Scan for the cell matching the given text and deliver its (X, Y) coordinate at center. 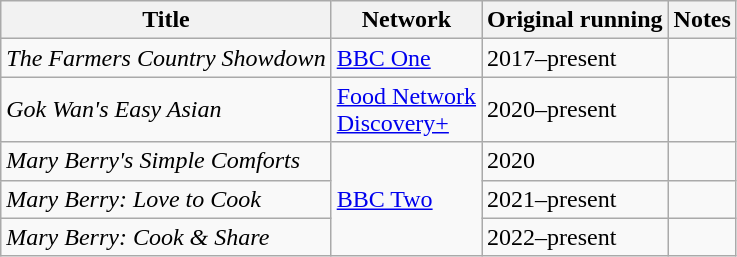
Food NetworkDiscovery+ (406, 110)
2021–present (575, 199)
BBC One (406, 58)
BBC Two (406, 199)
Network (406, 20)
Mary Berry: Love to Cook (166, 199)
Mary Berry: Cook & Share (166, 237)
Gok Wan's Easy Asian (166, 110)
Mary Berry's Simple Comforts (166, 161)
2020–present (575, 110)
2017–present (575, 58)
The Farmers Country Showdown (166, 58)
2020 (575, 161)
2022–present (575, 237)
Notes (702, 20)
Original running (575, 20)
Title (166, 20)
